From the cell containing the given text, extract its center point as [x, y] coordinate. 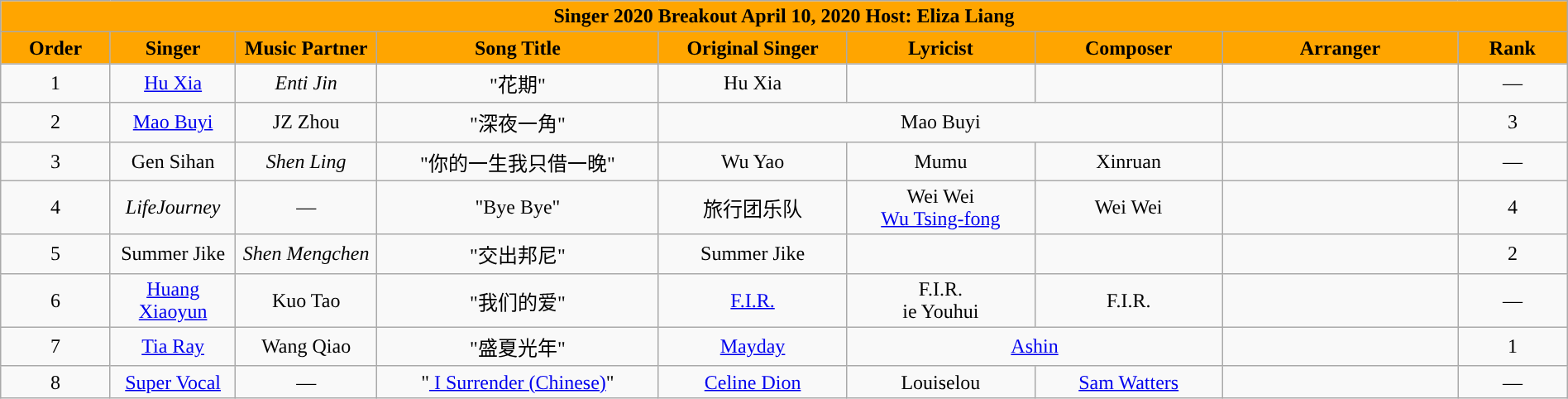
"我们的爱" [518, 300]
"交出邦尼" [518, 253]
"盛夏光年" [518, 346]
Lyricist [941, 48]
Gen Sihan [173, 161]
Order [56, 48]
Wei WeiWu Tsing-fong [941, 207]
Louiselou [941, 382]
Composer [1128, 48]
Arranger [1340, 48]
" I Surrender (Chinese)" [518, 382]
Wei Wei [1128, 207]
Rank [1513, 48]
Music Partner [306, 48]
LifeJourney [173, 207]
Super Vocal [173, 382]
Wang Qiao [306, 346]
Singer [173, 48]
Tia Ray [173, 346]
"深夜一角" [518, 123]
旅行团乐队 [753, 207]
Song Title [518, 48]
F.I.R.ie Youhui [941, 300]
7 [56, 346]
5 [56, 253]
"花期" [518, 83]
"你的一生我只借一晚" [518, 161]
Mayday [753, 346]
Celine Dion [753, 382]
Wu Yao [753, 161]
Enti Jin [306, 83]
8 [56, 382]
Kuo Tao [306, 300]
Original Singer [753, 48]
Shen Ling [306, 161]
Mumu [941, 161]
Sam Watters [1128, 382]
"Bye Bye" [518, 207]
Xinruan [1128, 161]
Singer 2020 Breakout April 10, 2020 Host: Eliza Liang [784, 17]
JZ Zhou [306, 123]
Huang Xiaoyun [173, 300]
6 [56, 300]
Ashin [1035, 346]
Shen Mengchen [306, 253]
